Pinpoint the cell where the given text exists, returning its (X, Y) midpoint coordinate. 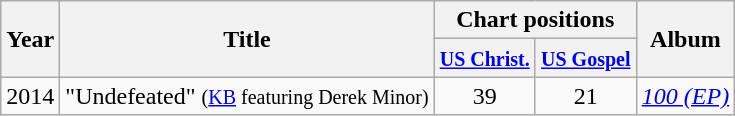
Title (247, 39)
Year (30, 39)
US Christ. (484, 58)
39 (484, 96)
100 (EP) (685, 96)
US Gospel (586, 58)
2014 (30, 96)
Album (685, 39)
"Undefeated" (KB featuring Derek Minor) (247, 96)
Chart positions (535, 20)
21 (586, 96)
